Find where the given text appears and provide that cell's center as (X, Y) coordinate. 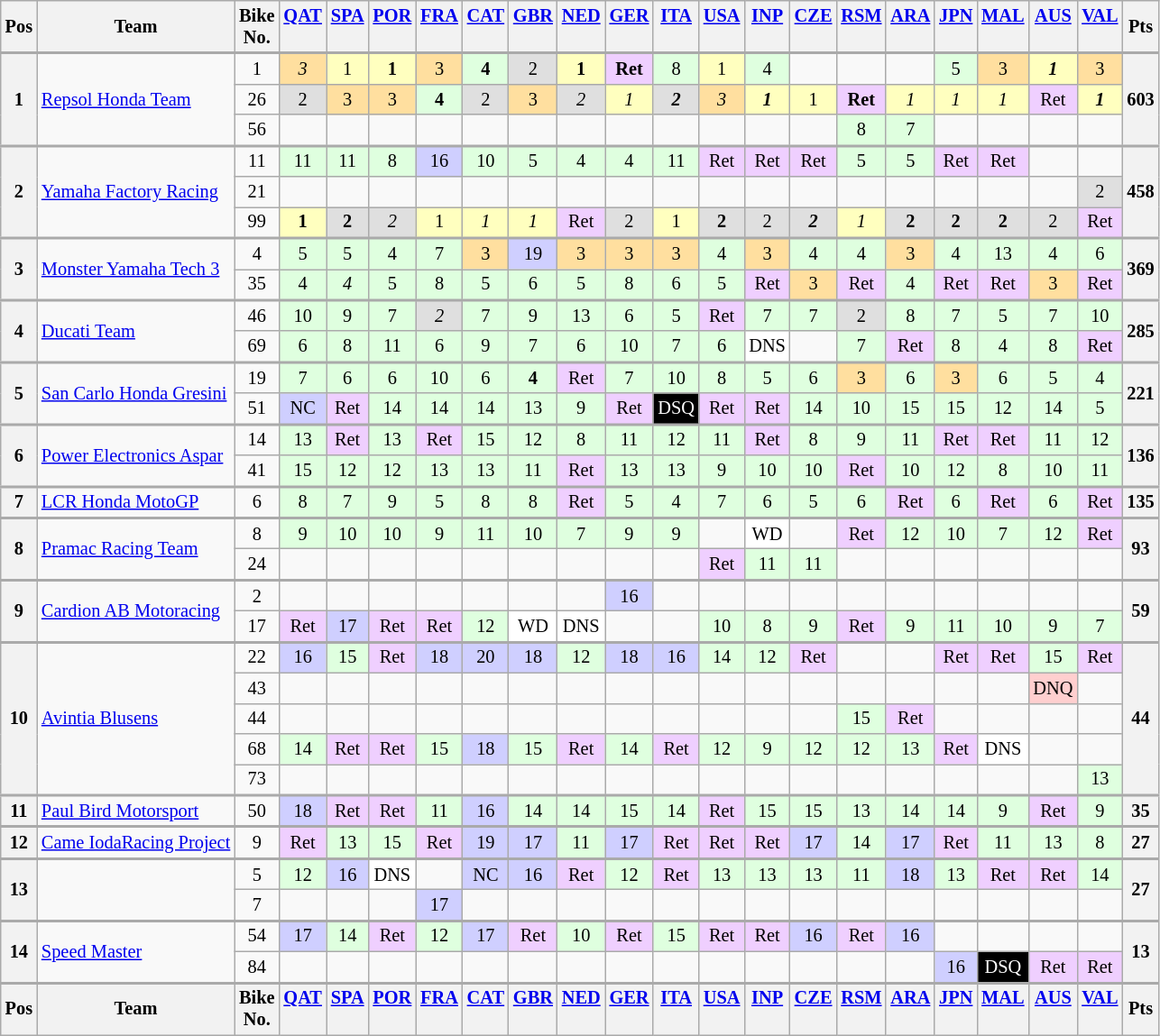
Speed Master (135, 952)
73 (256, 779)
Repsol Honda Team (135, 99)
51 (256, 408)
22 (256, 657)
Ducati Team (135, 330)
50 (256, 811)
603 (1140, 99)
68 (256, 748)
59 (1140, 611)
46 (256, 315)
285 (1140, 330)
LCR Honda MotoGP (135, 501)
Avintia Blusens (135, 719)
21 (256, 192)
Monster Yamaha Tech 3 (135, 269)
43 (256, 688)
93 (1140, 548)
69 (256, 346)
Yamaha Factory Racing (135, 191)
41 (256, 471)
24 (256, 564)
20 (485, 657)
DNQ (1053, 688)
221 (1140, 393)
84 (256, 967)
Pramac Racing Team (135, 548)
Came IodaRacing Project (135, 842)
135 (1140, 501)
San Carlo Honda Gresini (135, 393)
458 (1140, 191)
Cardion AB Motoracing (135, 611)
56 (256, 130)
99 (256, 222)
54 (256, 936)
369 (1140, 269)
26 (256, 99)
136 (1140, 454)
Power Electronics Aspar (135, 454)
Paul Bird Motorsport (135, 811)
